Return (x, y) of the center of cell containing provided text 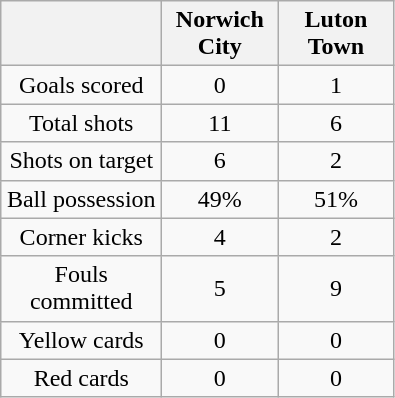
Red cards (82, 378)
11 (220, 123)
Ball possession (82, 199)
49% (220, 199)
5 (220, 288)
Shots on target (82, 161)
9 (336, 288)
51% (336, 199)
Yellow cards (82, 340)
4 (220, 237)
Goals scored (82, 85)
1 (336, 85)
Corner kicks (82, 237)
Fouls committed (82, 288)
Luton Town (336, 34)
Total shots (82, 123)
Norwich City (220, 34)
